Extract the (x, y) coordinate from the center of the cell holding the provided text.  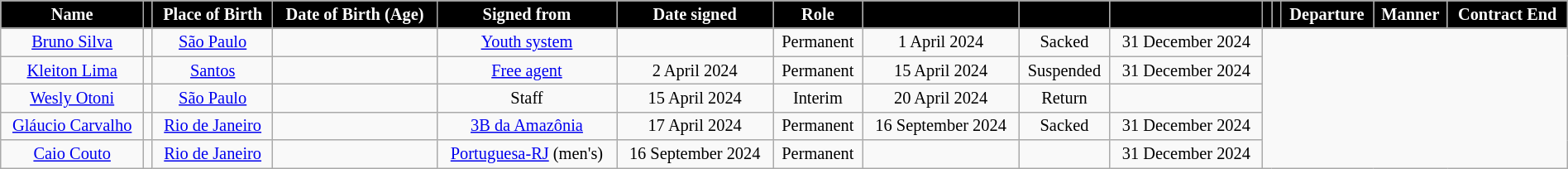
Departure (1327, 14)
Bruno Silva (73, 42)
17 April 2024 (695, 126)
Name (73, 14)
Signed from (527, 14)
Caio Couto (73, 154)
Youth system (527, 42)
Date signed (695, 14)
Manner (1411, 14)
Wesly Otoni (73, 98)
2 April 2024 (695, 70)
Place of Birth (213, 14)
Kleiton Lima (73, 70)
1 April 2024 (941, 42)
Suspended (1064, 70)
Role (819, 14)
3B da Amazônia (527, 126)
Interim (819, 98)
Free agent (527, 70)
Portuguesa-RJ (men's) (527, 154)
20 April 2024 (941, 98)
Date of Birth (Age) (355, 14)
Contract End (1507, 14)
Santos (213, 70)
Return (1064, 98)
Gláucio Carvalho (73, 126)
Staff (527, 98)
